Return the [x, y] coordinate for the center point of the cell that contains the specified text.  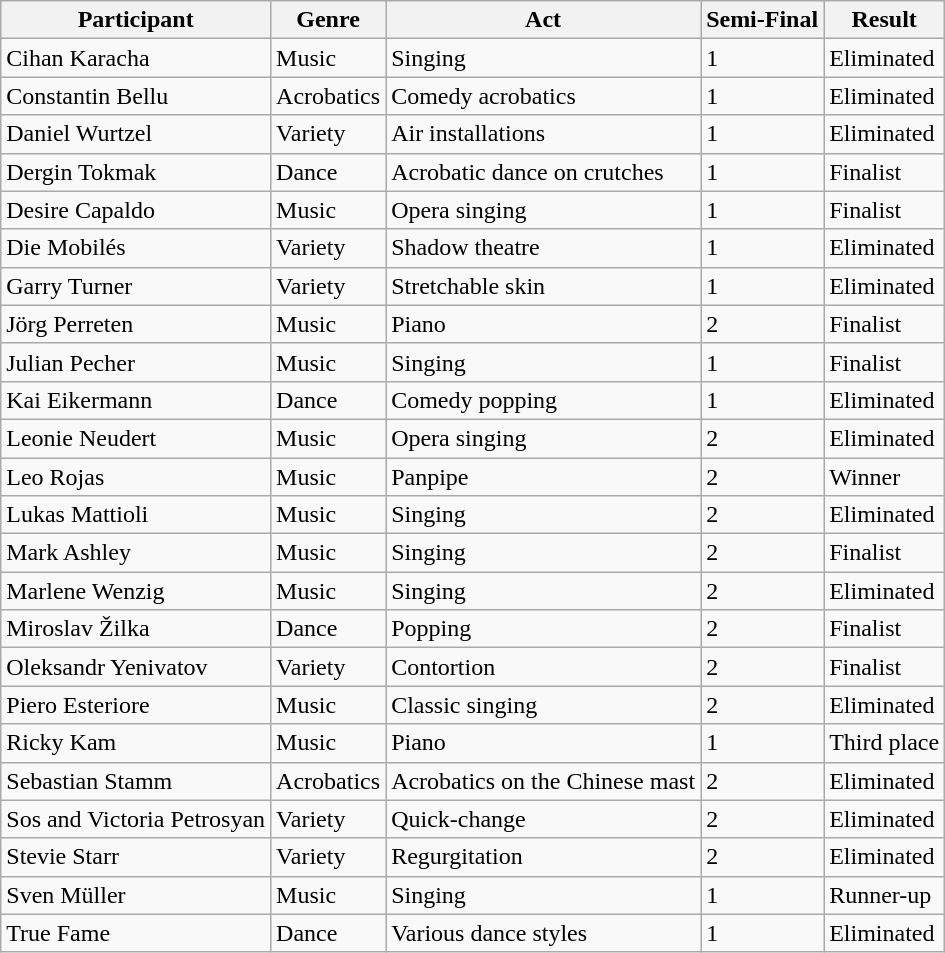
Acrobatic dance on crutches [544, 172]
Piero Esteriore [136, 705]
Classic singing [544, 705]
Desire Capaldo [136, 210]
Acrobatics on the Chinese mast [544, 781]
Kai Eikermann [136, 400]
Constantin Bellu [136, 96]
True Fame [136, 933]
Die Mobilés [136, 248]
Third place [884, 743]
Daniel Wurtzel [136, 134]
Julian Pecher [136, 362]
Mark Ashley [136, 553]
Panpipe [544, 477]
Comedy popping [544, 400]
Sebastian Stamm [136, 781]
Garry Turner [136, 286]
Regurgitation [544, 857]
Genre [328, 20]
Cihan Karacha [136, 58]
Lukas Mattioli [136, 515]
Various dance styles [544, 933]
Sos and Victoria Petrosyan [136, 819]
Stretchable skin [544, 286]
Popping [544, 629]
Dergin Tokmak [136, 172]
Jörg Perreten [136, 324]
Miroslav Žilka [136, 629]
Participant [136, 20]
Stevie Starr [136, 857]
Act [544, 20]
Result [884, 20]
Air installations [544, 134]
Semi-Final [762, 20]
Oleksandr Yenivatov [136, 667]
Contortion [544, 667]
Shadow theatre [544, 248]
Runner-up [884, 895]
Comedy acrobatics [544, 96]
Sven Müller [136, 895]
Marlene Wenzig [136, 591]
Ricky Kam [136, 743]
Winner [884, 477]
Leonie Neudert [136, 438]
Quick-change [544, 819]
Leo Rojas [136, 477]
